Scan for the cell matching the given text and deliver its (X, Y) coordinate at center. 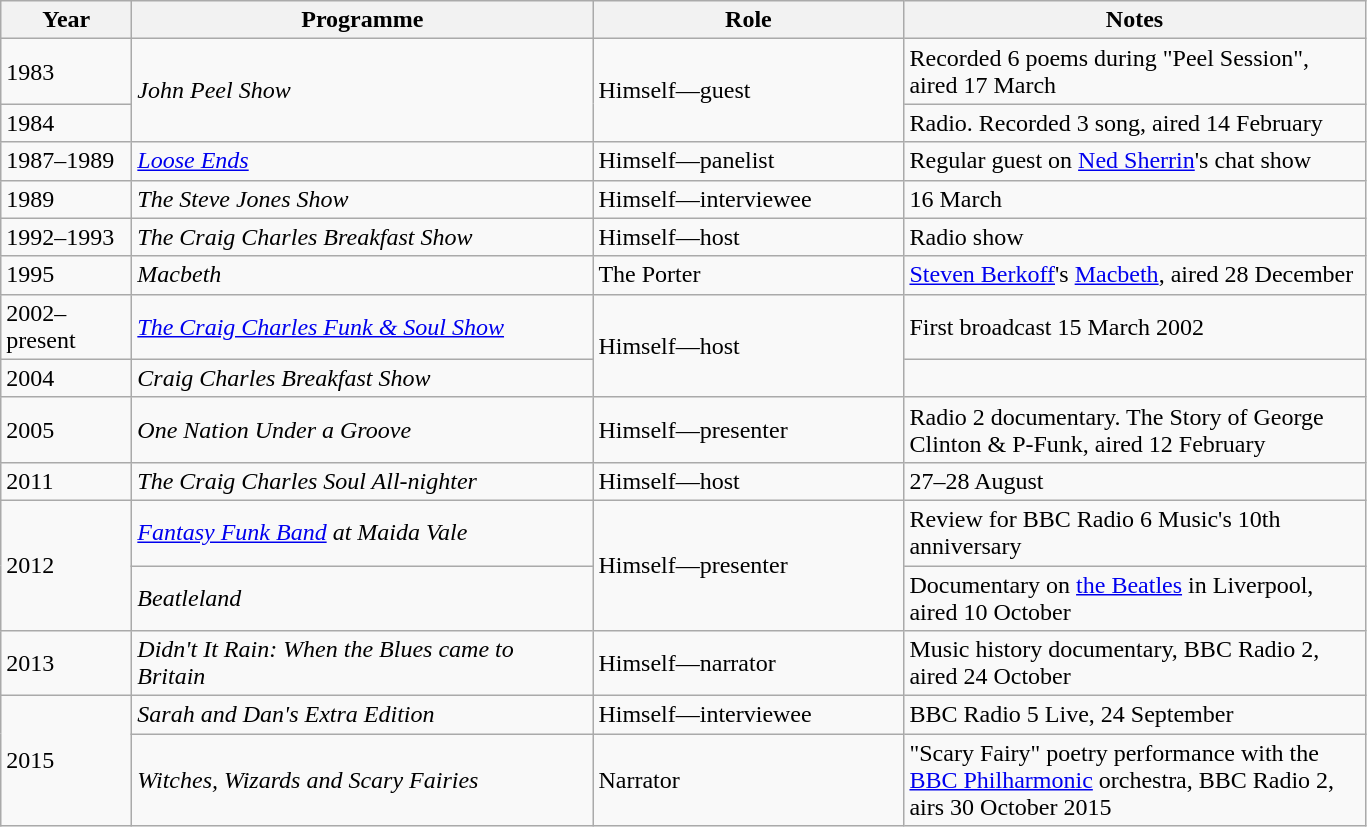
Music history documentary, BBC Radio 2, aired 24 October (1134, 664)
Radio show (1134, 237)
Fantasy Funk Band at Maida Vale (362, 532)
Programme (362, 20)
Documentary on the Beatles in Liverpool, aired 10 October (1134, 598)
Macbeth (362, 275)
2002–present (66, 326)
1995 (66, 275)
1987–1989 (66, 161)
The Craig Charles Soul All-nighter (362, 481)
2015 (66, 761)
1992–1993 (66, 237)
2013 (66, 664)
1984 (66, 123)
1983 (66, 72)
Regular guest on Ned Sherrin's chat show (1134, 161)
The Steve Jones Show (362, 199)
27–28 August (1134, 481)
Craig Charles Breakfast Show (362, 378)
Himself—guest (748, 90)
Himself—panelist (748, 161)
Loose Ends (362, 161)
BBC Radio 5 Live, 24 September (1134, 715)
Didn't It Rain: When the Blues came to Britain (362, 664)
The Porter (748, 275)
The Craig Charles Funk & Soul Show (362, 326)
Himself—narrator (748, 664)
Radio. Recorded 3 song, aired 14 February (1134, 123)
Role (748, 20)
Year (66, 20)
The Craig Charles Breakfast Show (362, 237)
Narrator (748, 780)
16 March (1134, 199)
Review for BBC Radio 6 Music's 10th anniversary (1134, 532)
Beatleland (362, 598)
2004 (66, 378)
Recorded 6 poems during "Peel Session", aired 17 March (1134, 72)
One Nation Under a Groove (362, 430)
Steven Berkoff's Macbeth, aired 28 December (1134, 275)
2005 (66, 430)
Notes (1134, 20)
First broadcast 15 March 2002 (1134, 326)
Witches, Wizards and Scary Fairies (362, 780)
2011 (66, 481)
Radio 2 documentary. The Story of George Clinton & P-Funk, aired 12 February (1134, 430)
Sarah and Dan's Extra Edition (362, 715)
"Scary Fairy" poetry performance with the BBC Philharmonic orchestra, BBC Radio 2, airs 30 October 2015 (1134, 780)
2012 (66, 565)
John Peel Show (362, 90)
1989 (66, 199)
